From the cell containing the given text, extract its center point as [x, y] coordinate. 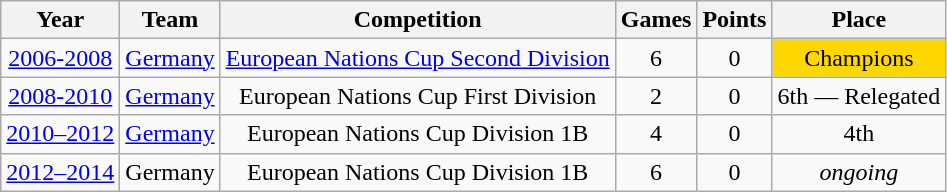
Points [734, 20]
2012–2014 [60, 172]
Place [859, 20]
Team [170, 20]
Year [60, 20]
2008-2010 [60, 96]
6th — Relegated [859, 96]
Competition [418, 20]
European Nations Cup Second Division [418, 58]
2006-2008 [60, 58]
Games [656, 20]
2010–2012 [60, 134]
Champions [859, 58]
2 [656, 96]
ongoing [859, 172]
4th [859, 134]
European Nations Cup First Division [418, 96]
4 [656, 134]
